Extract the [x, y] coordinate from the center of the cell holding the provided text.  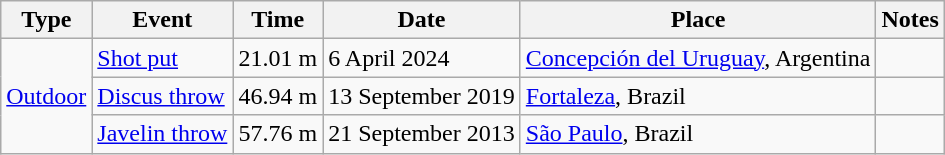
Outdoor [46, 96]
Notes [910, 20]
Type [46, 20]
Discus throw [162, 96]
Date [422, 20]
Concepción del Uruguay, Argentina [698, 58]
Time [278, 20]
6 April 2024 [422, 58]
Javelin throw [162, 134]
São Paulo, Brazil [698, 134]
21 September 2013 [422, 134]
21.01 m [278, 58]
Shot put [162, 58]
Fortaleza, Brazil [698, 96]
Event [162, 20]
13 September 2019 [422, 96]
46.94 m [278, 96]
Place [698, 20]
57.76 m [278, 134]
